Scan for the cell matching the given text and deliver its (X, Y) coordinate at center. 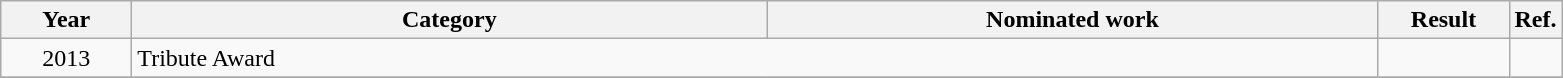
Nominated work (1072, 20)
2013 (66, 58)
Result (1444, 20)
Year (66, 20)
Tribute Award (755, 58)
Category (450, 20)
Ref. (1536, 20)
